Search for the cell housing the specified text and yield its [x, y] center coordinate. 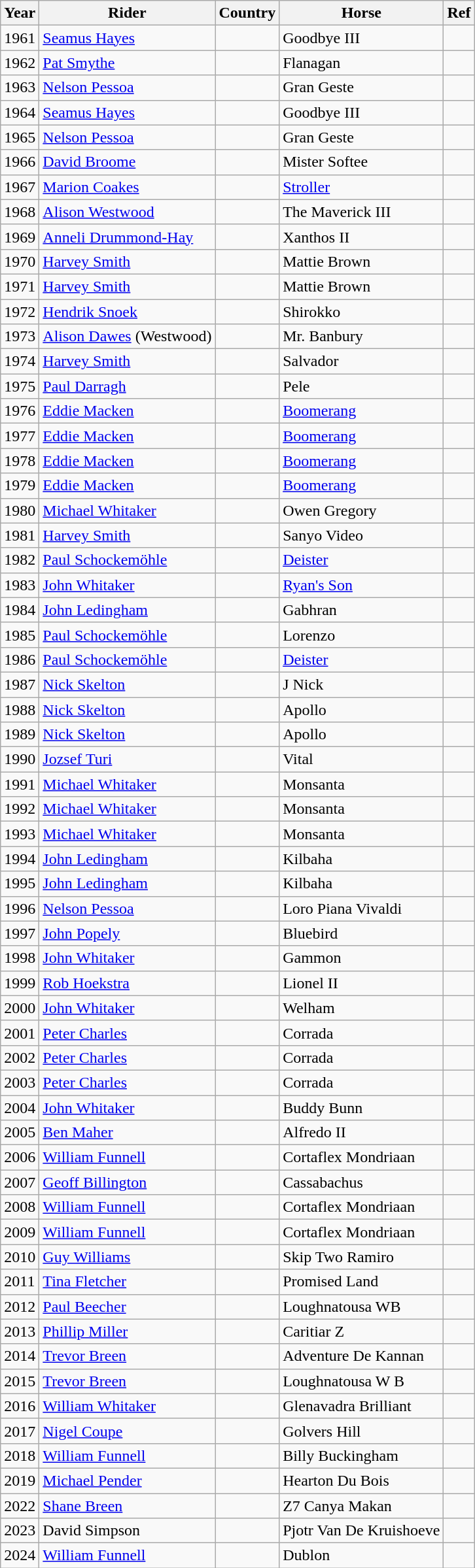
Gammon [361, 958]
The Maverick III [361, 212]
1975 [20, 386]
2015 [20, 1381]
Rider [127, 13]
Ryan's Son [361, 585]
2009 [20, 1232]
1977 [20, 436]
Country [247, 13]
Gabhran [361, 610]
Hendrik Snoek [127, 312]
Shirokko [361, 312]
1995 [20, 884]
2017 [20, 1431]
John Popely [127, 933]
Skip Two Ramiro [361, 1257]
Welham [361, 1008]
Golvers Hill [361, 1431]
Bluebird [361, 933]
Ben Maher [127, 1133]
1981 [20, 535]
2010 [20, 1257]
Adventure De Kannan [361, 1356]
2002 [20, 1058]
Anneli Drummond-Hay [127, 237]
Xanthos II [361, 237]
1990 [20, 759]
Nigel Coupe [127, 1431]
1996 [20, 909]
Pjotr Van De Kruishoeve [361, 1531]
Sanyo Video [361, 535]
Mister Softee [361, 162]
1967 [20, 187]
Paul Darragh [127, 386]
2008 [20, 1207]
J Nick [361, 684]
Vital [361, 759]
1979 [20, 486]
2011 [20, 1282]
Flanagan [361, 63]
Ref [459, 13]
1974 [20, 361]
2024 [20, 1556]
2023 [20, 1531]
1971 [20, 286]
2004 [20, 1108]
2018 [20, 1456]
Loughnatousa WB [361, 1307]
1965 [20, 137]
Caritiar Z [361, 1331]
Hearton Du Bois [361, 1480]
Promised Land [361, 1282]
1963 [20, 88]
Year [20, 13]
2000 [20, 1008]
David Broome [127, 162]
2006 [20, 1158]
Loughnatousa W B [361, 1381]
Paul Beecher [127, 1307]
Lorenzo [361, 635]
1961 [20, 38]
1984 [20, 610]
1973 [20, 337]
1968 [20, 212]
1999 [20, 983]
Buddy Bunn [361, 1108]
Jozsef Turi [127, 759]
1970 [20, 261]
1998 [20, 958]
2022 [20, 1505]
Phillip Miller [127, 1331]
2012 [20, 1307]
1994 [20, 859]
Owen Gregory [361, 510]
1997 [20, 933]
Tina Fletcher [127, 1282]
1989 [20, 735]
Glenavadra Brilliant [361, 1406]
Stroller [361, 187]
Marion Coakes [127, 187]
Lionel II [361, 983]
Alfredo II [361, 1133]
1964 [20, 112]
William Whitaker [127, 1406]
David Simpson [127, 1531]
1983 [20, 585]
1986 [20, 659]
1972 [20, 312]
1988 [20, 709]
Cassabachus [361, 1182]
Horse [361, 13]
Michael Pender [127, 1480]
1993 [20, 834]
Salvador [361, 361]
1985 [20, 635]
Rob Hoekstra [127, 983]
Pele [361, 386]
2016 [20, 1406]
1992 [20, 809]
Billy Buckingham [361, 1456]
Shane Breen [127, 1505]
2001 [20, 1033]
1980 [20, 510]
1966 [20, 162]
Geoff Billington [127, 1182]
Mr. Banbury [361, 337]
1962 [20, 63]
1991 [20, 784]
1982 [20, 560]
Guy Williams [127, 1257]
2013 [20, 1331]
Z7 Canya Makan [361, 1505]
2019 [20, 1480]
2003 [20, 1082]
2007 [20, 1182]
2005 [20, 1133]
1969 [20, 237]
1978 [20, 461]
Alison Dawes (Westwood) [127, 337]
Alison Westwood [127, 212]
Pat Smythe [127, 63]
1987 [20, 684]
2014 [20, 1356]
Dublon [361, 1556]
Loro Piana Vivaldi [361, 909]
1976 [20, 411]
